Identify which cell holds the provided text, then report its (X, Y) central coordinate. 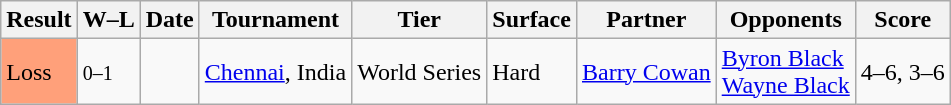
World Series (420, 72)
4–6, 3–6 (902, 72)
Loss (39, 72)
Surface (532, 20)
0–1 (108, 72)
Byron Black Wayne Black (786, 72)
Tier (420, 20)
Score (902, 20)
Partner (646, 20)
Chennai, India (275, 72)
Date (170, 20)
Barry Cowan (646, 72)
Tournament (275, 20)
Opponents (786, 20)
Result (39, 20)
W–L (108, 20)
Hard (532, 72)
